Provide the (x, y) coordinate of the cell's center where the given text is located.  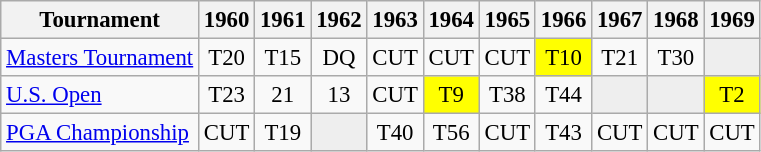
1967 (620, 20)
PGA Championship (100, 133)
T30 (676, 58)
T23 (227, 95)
1963 (395, 20)
1969 (732, 20)
Masters Tournament (100, 58)
T40 (395, 133)
21 (283, 95)
T15 (283, 58)
1962 (339, 20)
T21 (620, 58)
T38 (507, 95)
DQ (339, 58)
T20 (227, 58)
T56 (451, 133)
T19 (283, 133)
T10 (563, 58)
1966 (563, 20)
1968 (676, 20)
13 (339, 95)
U.S. Open (100, 95)
1961 (283, 20)
1964 (451, 20)
T2 (732, 95)
1965 (507, 20)
T9 (451, 95)
T44 (563, 95)
T43 (563, 133)
Tournament (100, 20)
1960 (227, 20)
